Capture the cell that displays the provided text and extract its [X, Y] central coordinate. 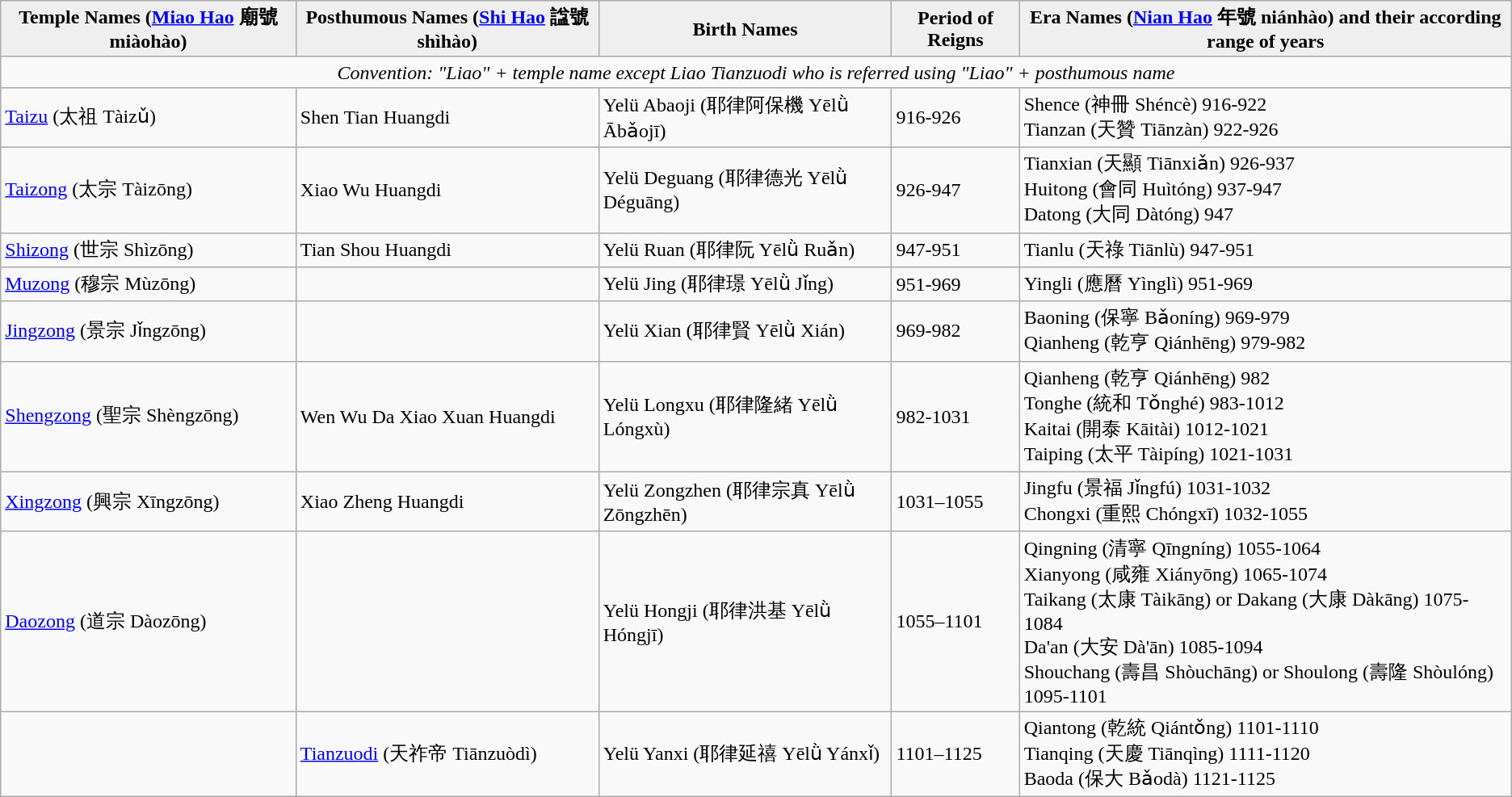
Posthumous Names (Shi Hao 諡號 shìhào) [447, 29]
982-1031 [955, 417]
947-951 [955, 250]
Taizu (太祖 Tàizǔ) [149, 117]
1101–1125 [955, 754]
Yelü Hongji (耶律洪基 Yēlǜ Hóngjī) [745, 622]
Jingzong (景宗 Jǐngzōng) [149, 331]
Shengzong (聖宗 Shèngzōng) [149, 417]
Xiao Wu Huangdi [447, 190]
Convention: "Liao" + temple name except Liao Tianzuodi who is referred using "Liao" + posthumous name [756, 72]
951-969 [955, 284]
1031–1055 [955, 501]
Shen Tian Huangdi [447, 117]
Yingli (應曆 Yìnglì) 951-969 [1265, 284]
Qianheng (乾亨 Qiánhēng) 982Tonghe (統和 Tǒnghé) 983-1012Kaitai (開泰 Kāitài) 1012-1021Taiping (太平 Tàipíng) 1021-1031 [1265, 417]
1055–1101 [955, 622]
Period of Reigns [955, 29]
Temple Names (Miao Hao 廟號 miàohào) [149, 29]
Yelü Jing (耶律璟 Yēlǜ Jǐng) [745, 284]
926-947 [955, 190]
969-982 [955, 331]
Wen Wu Da Xiao Xuan Huangdi [447, 417]
Tianxian (天顯 Tiānxiǎn) 926-937Huitong (會同 Huìtóng) 937-947Datong (大同 Dàtóng) 947 [1265, 190]
Yelü Zongzhen (耶律宗真 Yēlǜ Zōngzhēn) [745, 501]
Yelü Longxu (耶律隆緒 Yēlǜ Lóngxù) [745, 417]
Daozong (道宗 Dàozōng) [149, 622]
Shence (神冊 Shéncè) 916-922Tianzan (天贊 Tiānzàn) 922-926 [1265, 117]
Shizong (世宗 Shìzōng) [149, 250]
Jingfu (景福 Jǐngfú) 1031-1032Chongxi (重熙 Chóngxī) 1032-1055 [1265, 501]
916-926 [955, 117]
Yelü Deguang (耶律德光 Yēlǜ Déguāng) [745, 190]
Baoning (保寧 Bǎoníng) 969-979Qianheng (乾亨 Qiánhēng) 979-982 [1265, 331]
Xingzong (興宗 Xīngzōng) [149, 501]
Yelü Abaoji (耶律阿保機 Yēlǜ Ābǎojī) [745, 117]
Taizong (太宗 Tàizōng) [149, 190]
Yelü Yanxi (耶律延禧 Yēlǜ Yánxǐ) [745, 754]
Tian Shou Huangdi [447, 250]
Yelü Xian (耶律賢 Yēlǜ Xián) [745, 331]
Tianlu (天祿 Tiānlù) 947-951 [1265, 250]
Yelü Ruan (耶律阮 Yēlǜ Ruǎn) [745, 250]
Muzong (穆宗 Mùzōng) [149, 284]
Tianzuodi (天祚帝 Tiānzuòdì) [447, 754]
Xiao Zheng Huangdi [447, 501]
Birth Names [745, 29]
Era Names (Nian Hao 年號 niánhào) and their according range of years [1265, 29]
Qiantong (乾統 Qiántǒng) 1101-1110Tianqing (天慶 Tiānqìng) 1111-1120Baoda (保大 Bǎodà) 1121-1125 [1265, 754]
